Detect which cell encompasses the target text, then output its (X, Y) center coordinate. 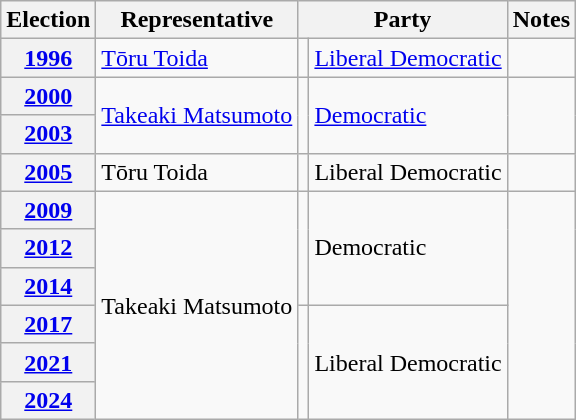
Election (48, 20)
Representative (197, 20)
2014 (48, 286)
2021 (48, 362)
1996 (48, 58)
2000 (48, 96)
2003 (48, 134)
Party (402, 20)
2024 (48, 400)
2017 (48, 324)
2005 (48, 172)
2012 (48, 248)
2009 (48, 210)
Notes (541, 20)
